Find where the given text appears and provide that cell's center as [x, y] coordinate. 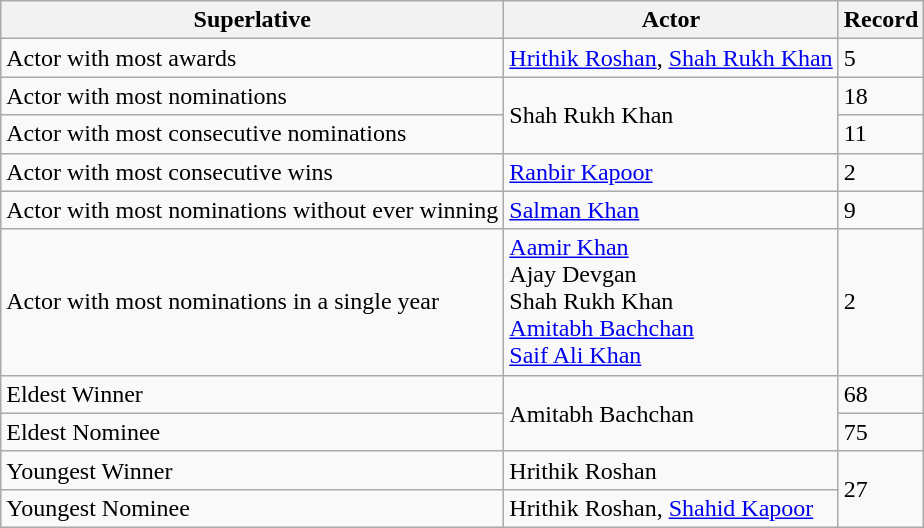
Eldest Nominee [252, 432]
5 [881, 58]
11 [881, 134]
9 [881, 210]
18 [881, 96]
Hrithik Roshan, Shahid Kapoor [671, 508]
Amitabh Bachchan [671, 413]
Actor with most nominations without ever winning [252, 210]
Hrithik Roshan [671, 470]
Actor [671, 20]
Shah Rukh Khan [671, 115]
Ranbir Kapoor [671, 172]
Salman Khan [671, 210]
Eldest Winner [252, 394]
Superlative [252, 20]
Aamir Khan Ajay Devgan Shah Rukh Khan Amitabh Bachchan Saif Ali Khan [671, 302]
Actor with most nominations in a single year [252, 302]
Hrithik Roshan, Shah Rukh Khan [671, 58]
Actor with most consecutive nominations [252, 134]
75 [881, 432]
Actor with most awards [252, 58]
Youngest Nominee [252, 508]
68 [881, 394]
Actor with most consecutive wins [252, 172]
Actor with most nominations [252, 96]
Record [881, 20]
27 [881, 489]
Youngest Winner [252, 470]
